Scan for the cell matching the given text and deliver its [x, y] coordinate at center. 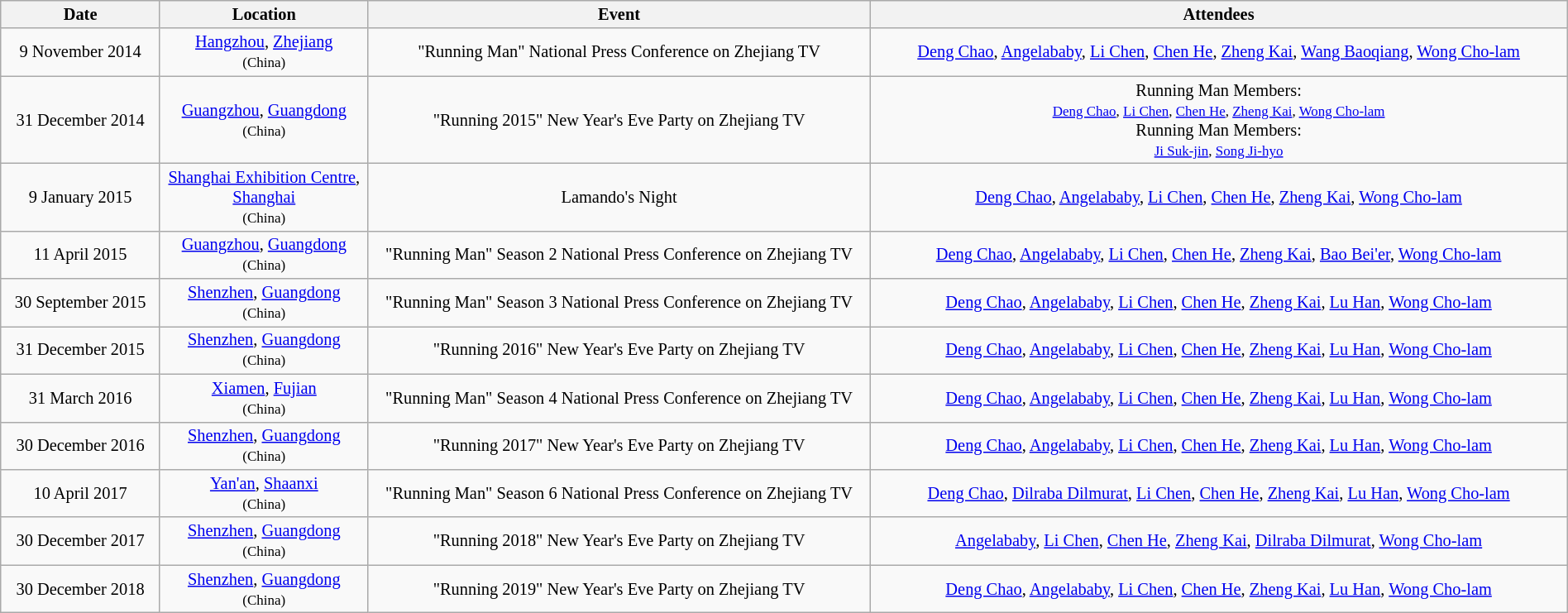
"Running Man" Season 3 National Press Conference on Zhejiang TV [619, 303]
Shanghai Exhibition Centre, Shanghai(China) [264, 197]
Location [264, 14]
30 December 2016 [81, 446]
30 September 2015 [81, 303]
"Running 2017" New Year's Eve Party on Zhejiang TV [619, 446]
31 March 2016 [81, 398]
"Running Man" Season 2 National Press Conference on Zhejiang TV [619, 255]
Hangzhou, Zhejiang(China) [264, 52]
Yan'an, Shaanxi(China) [264, 493]
Deng Chao, Angelababy, Li Chen, Chen He, Zheng Kai, Bao Bei'er, Wong Cho-lam [1219, 255]
"Running 2016" New Year's Eve Party on Zhejiang TV [619, 350]
Deng Chao, Angelababy, Li Chen, Chen He, Zheng Kai, Wong Cho-lam [1219, 197]
9 January 2015 [81, 197]
Date [81, 14]
30 December 2017 [81, 541]
Deng Chao, Dilraba Dilmurat, Li Chen, Chen He, Zheng Kai, Lu Han, Wong Cho-lam [1219, 493]
10 April 2017 [81, 493]
"Running Man" Season 4 National Press Conference on Zhejiang TV [619, 398]
31 December 2015 [81, 350]
11 April 2015 [81, 255]
"Running Man" Season 6 National Press Conference on Zhejiang TV [619, 493]
"Running 2015" New Year's Eve Party on Zhejiang TV [619, 120]
"Running 2018" New Year's Eve Party on Zhejiang TV [619, 541]
Event [619, 14]
Xiamen, Fujian(China) [264, 398]
Running Man Members:Deng Chao, Li Chen, Chen He, Zheng Kai, Wong Cho-lamRunning Man Members:Ji Suk-jin, Song Ji-hyo [1219, 120]
"Running Man" National Press Conference on Zhejiang TV [619, 52]
"Running 2019" New Year's Eve Party on Zhejiang TV [619, 589]
30 December 2018 [81, 589]
Angelababy, Li Chen, Chen He, Zheng Kai, Dilraba Dilmurat, Wong Cho-lam [1219, 541]
Lamando's Night [619, 197]
Attendees [1219, 14]
31 December 2014 [81, 120]
Deng Chao, Angelababy, Li Chen, Chen He, Zheng Kai, Wang Baoqiang, Wong Cho-lam [1219, 52]
9 November 2014 [81, 52]
